Find where the given text appears and provide that cell's center as (X, Y) coordinate. 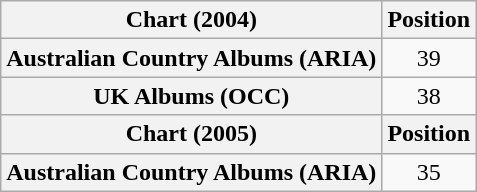
38 (429, 96)
UK Albums (OCC) (192, 96)
39 (429, 58)
Chart (2005) (192, 134)
35 (429, 172)
Chart (2004) (192, 20)
